Detect which cell encompasses the target text, then output its [x, y] center coordinate. 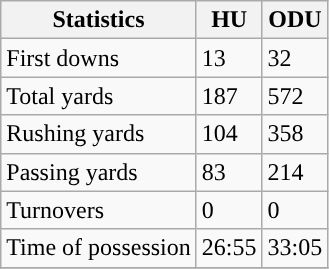
Time of possession [99, 248]
104 [229, 134]
214 [295, 172]
First downs [99, 58]
32 [295, 58]
HU [229, 20]
358 [295, 134]
13 [229, 58]
Rushing yards [99, 134]
ODU [295, 20]
Statistics [99, 20]
33:05 [295, 248]
83 [229, 172]
187 [229, 96]
26:55 [229, 248]
Turnovers [99, 210]
Total yards [99, 96]
572 [295, 96]
Passing yards [99, 172]
